Capture the cell that displays the provided text and extract its (X, Y) central coordinate. 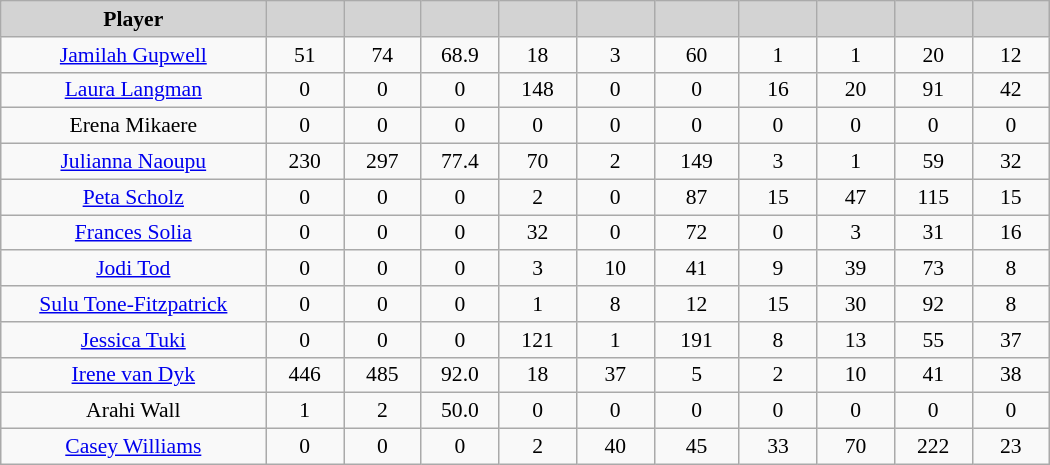
Peta Scholz (134, 197)
Jessica Tuki (134, 340)
5 (696, 375)
13 (856, 340)
40 (615, 447)
92.0 (460, 375)
92 (933, 304)
91 (933, 90)
23 (1011, 447)
55 (933, 340)
Laura Langman (134, 90)
72 (696, 233)
Jodi Tod (134, 269)
148 (538, 90)
45 (696, 447)
230 (305, 162)
50.0 (460, 411)
31 (933, 233)
Erena Mikaere (134, 126)
33 (778, 447)
42 (1011, 90)
51 (305, 55)
Player (134, 19)
Julianna Naoupu (134, 162)
121 (538, 340)
446 (305, 375)
485 (383, 375)
59 (933, 162)
60 (696, 55)
47 (856, 197)
30 (856, 304)
Arahi Wall (134, 411)
77.4 (460, 162)
Irene van Dyk (134, 375)
Casey Williams (134, 447)
115 (933, 197)
Jamilah Gupwell (134, 55)
149 (696, 162)
297 (383, 162)
74 (383, 55)
87 (696, 197)
73 (933, 269)
39 (856, 269)
38 (1011, 375)
Sulu Tone-Fitzpatrick (134, 304)
222 (933, 447)
191 (696, 340)
Frances Solia (134, 233)
9 (778, 269)
68.9 (460, 55)
